Output the [X, Y] coordinate of the center of the cell containing the given text.  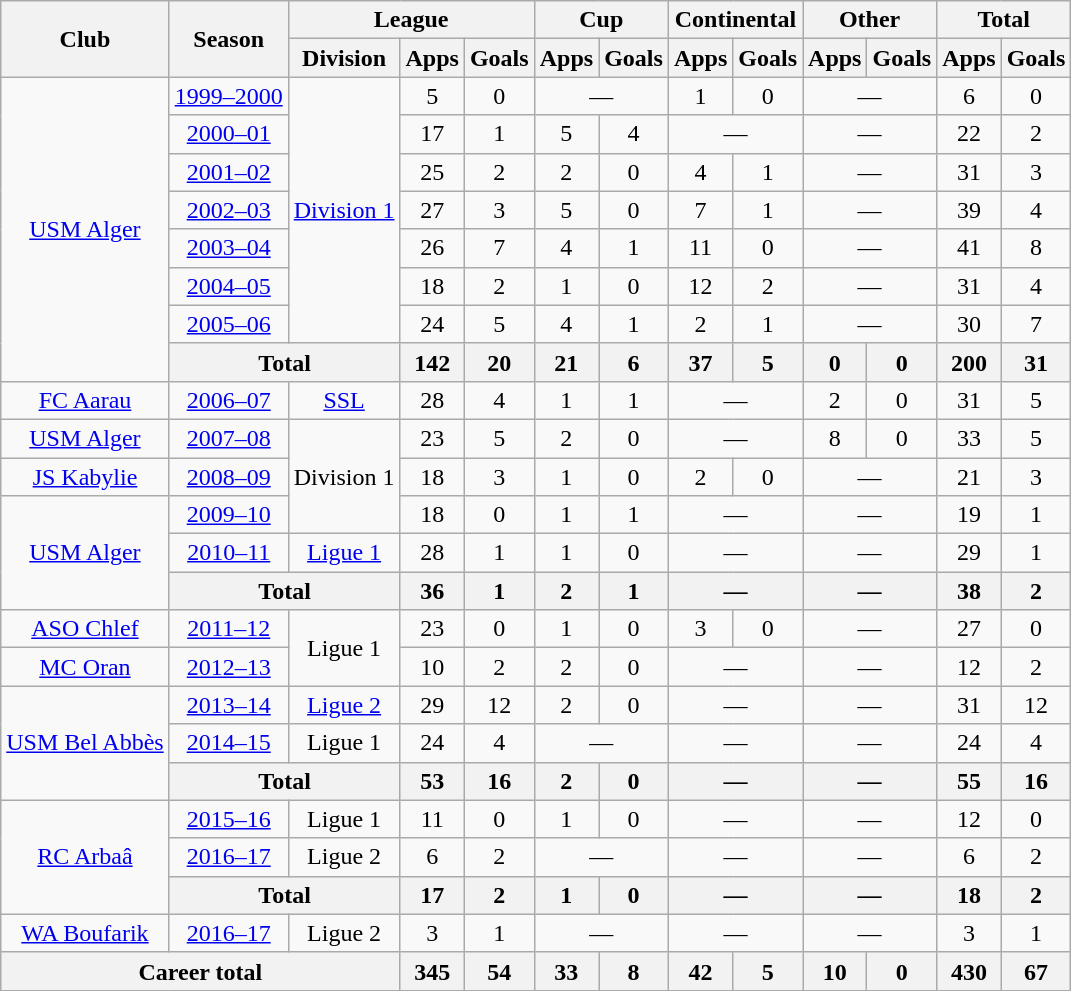
55 [969, 781]
53 [432, 781]
RC Arbaâ [85, 857]
Career total [200, 971]
JS Kabylie [85, 477]
19 [969, 515]
37 [700, 362]
26 [432, 248]
1999–2000 [228, 96]
2012–13 [228, 667]
2007–08 [228, 438]
2015–16 [228, 819]
2002–03 [228, 210]
Continental [735, 20]
25 [432, 172]
2008–09 [228, 477]
38 [969, 591]
USM Bel Abbès [85, 743]
2001–02 [228, 172]
Club [85, 39]
2005–06 [228, 324]
54 [499, 971]
2010–11 [228, 553]
2013–14 [228, 705]
39 [969, 210]
2003–04 [228, 248]
41 [969, 248]
Division [344, 58]
36 [432, 591]
MC Oran [85, 667]
FC Aarau [85, 400]
2014–15 [228, 743]
2006–07 [228, 400]
2004–05 [228, 286]
Other [870, 20]
142 [432, 362]
League [411, 20]
Season [228, 39]
ASO Chlef [85, 629]
Cup [601, 20]
430 [969, 971]
67 [1036, 971]
22 [969, 134]
20 [499, 362]
345 [432, 971]
WA Boufarik [85, 933]
2009–10 [228, 515]
30 [969, 324]
2011–12 [228, 629]
42 [700, 971]
SSL [344, 400]
200 [969, 362]
2000–01 [228, 134]
